Locate the cell with the specified text and output its (x, y) center coordinate. 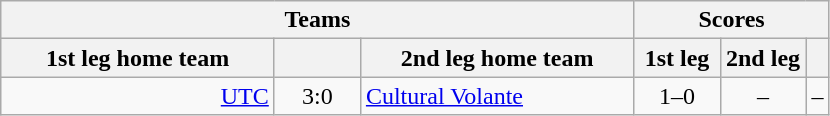
1st leg home team (138, 58)
Scores (732, 20)
2nd leg home team (497, 58)
Teams (318, 20)
Cultural Volante (497, 96)
3:0 (317, 96)
1st leg (677, 58)
1–0 (677, 96)
UTC (138, 96)
2nd leg (763, 58)
